Capture the cell that displays the provided text and extract its [x, y] central coordinate. 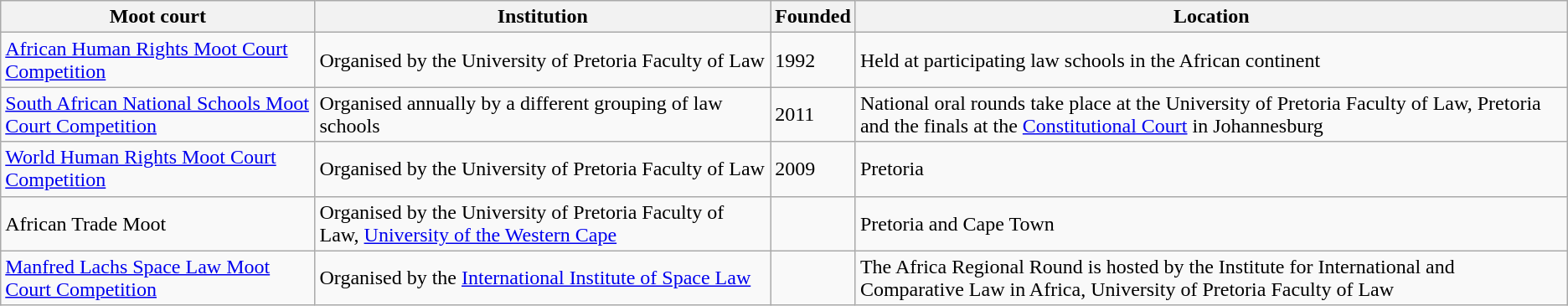
1992 [813, 60]
Held at participating law schools in the African continent [1211, 60]
2009 [813, 169]
World Human Rights Moot Court Competition [157, 169]
Organised annually by a different grouping of law schools [543, 114]
Location [1211, 17]
Moot court [157, 17]
Pretoria [1211, 169]
African Trade Moot [157, 223]
South African National Schools Moot Court Competition [157, 114]
Organised by the University of Pretoria Faculty of Law, University of the Western Cape [543, 223]
Manfred Lachs Space Law Moot Court Competition [157, 278]
National oral rounds take place at the University of Pretoria Faculty of Law, Pretoria and the finals at the Constitutional Court in Johannesburg [1211, 114]
Institution [543, 17]
2011 [813, 114]
African Human Rights Moot Court Competition [157, 60]
Organised by the International Institute of Space Law [543, 278]
Pretoria and Cape Town [1211, 223]
The Africa Regional Round is hosted by the Institute for International and Comparative Law in Africa, University of Pretoria Faculty of Law [1211, 278]
Founded [813, 17]
